Extract the (X, Y) coordinate from the center of the cell holding the provided text.  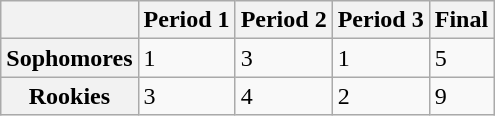
Sophomores (70, 58)
Rookies (70, 96)
Final (461, 20)
5 (461, 58)
2 (380, 96)
Period 2 (284, 20)
Period 1 (186, 20)
9 (461, 96)
Period 3 (380, 20)
4 (284, 96)
